Output the (X, Y) coordinate of the center of the cell containing the given text.  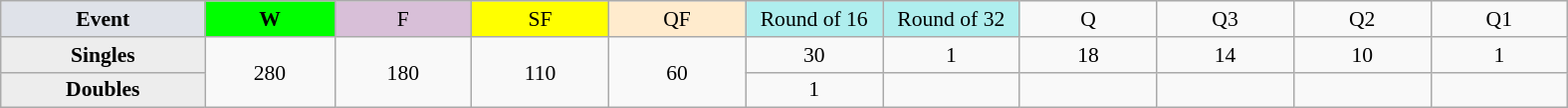
14 (1226, 55)
180 (403, 72)
10 (1362, 55)
QF (677, 19)
SF (541, 19)
Q (1088, 19)
280 (270, 72)
Round of 16 (814, 19)
F (403, 19)
Doubles (104, 90)
Q3 (1226, 19)
18 (1088, 55)
Event (104, 19)
30 (814, 55)
W (270, 19)
Singles (104, 55)
110 (541, 72)
Round of 32 (951, 19)
Q2 (1362, 19)
60 (677, 72)
Q1 (1499, 19)
